Return [x, y] of the center of cell containing provided text 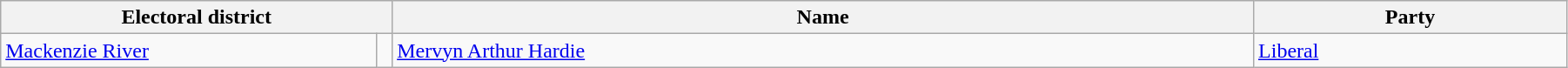
Liberal [1411, 51]
Party [1411, 17]
Name [823, 17]
Mervyn Arthur Hardie [823, 51]
Mackenzie River [189, 51]
Electoral district [197, 17]
